Determine the [X, Y] coordinate at the center of the cell enclosing the given text.  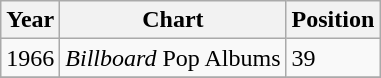
39 [333, 58]
Year [30, 20]
1966 [30, 58]
Chart [173, 20]
Billboard Pop Albums [173, 58]
Position [333, 20]
